Search for the cell housing the specified text and yield its [x, y] center coordinate. 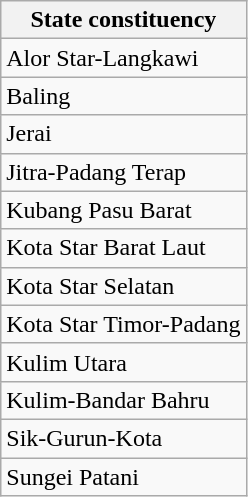
Baling [124, 96]
State constituency [124, 20]
Sungei Patani [124, 477]
Kota Star Selatan [124, 286]
Jerai [124, 134]
Kota Star Barat Laut [124, 248]
Alor Star-Langkawi [124, 58]
Kulim-Bandar Bahru [124, 400]
Kota Star Timor-Padang [124, 324]
Kulim Utara [124, 362]
Kubang Pasu Barat [124, 210]
Sik-Gurun-Kota [124, 438]
Jitra-Padang Terap [124, 172]
